Identify which cell holds the provided text, then report its (x, y) central coordinate. 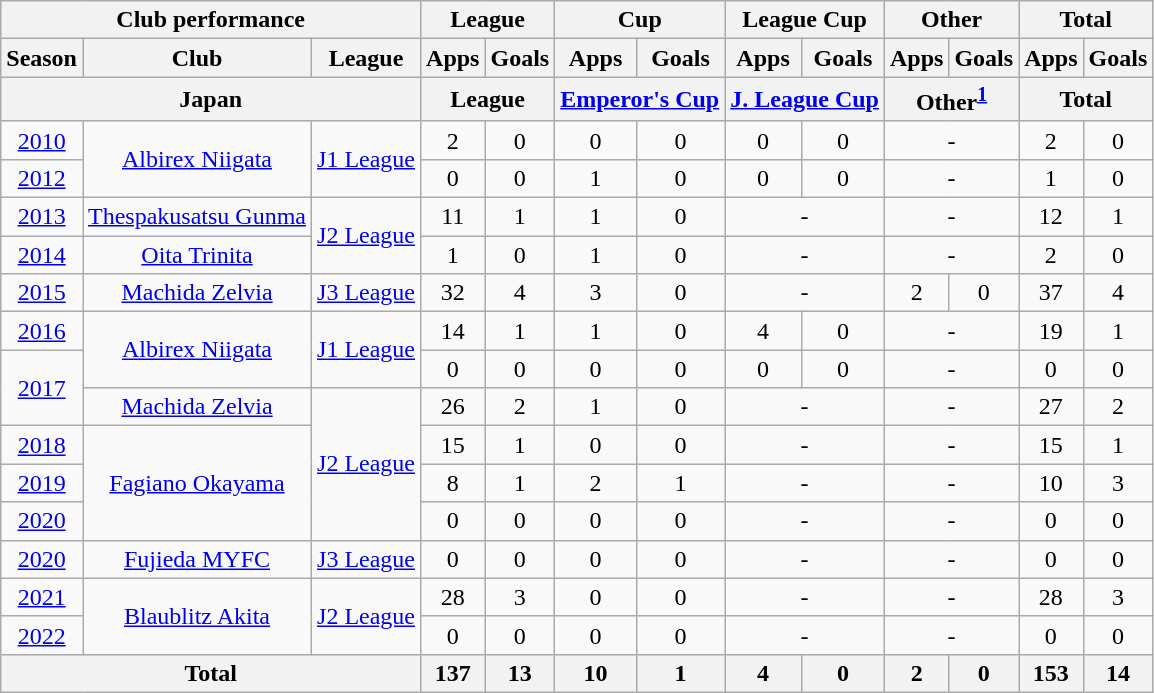
Other1 (951, 100)
2012 (42, 178)
League Cup (805, 20)
Season (42, 58)
Fagiano Okayama (196, 483)
2022 (42, 635)
2019 (42, 483)
Fujieda MYFC (196, 559)
Club performance (211, 20)
37 (1051, 293)
137 (453, 673)
Blaublitz Akita (196, 616)
J. League Cup (805, 100)
2013 (42, 217)
19 (1051, 331)
Cup (640, 20)
2018 (42, 445)
2010 (42, 140)
Emperor's Cup (640, 100)
Club (196, 58)
8 (453, 483)
27 (1051, 407)
153 (1051, 673)
2014 (42, 255)
Thespakusatsu Gunma (196, 217)
32 (453, 293)
Other (951, 20)
26 (453, 407)
2015 (42, 293)
12 (1051, 217)
Oita Trinita (196, 255)
13 (520, 673)
11 (453, 217)
2021 (42, 597)
2016 (42, 331)
2017 (42, 388)
Japan (211, 100)
